Pinpoint the cell where the given text exists, returning its (X, Y) midpoint coordinate. 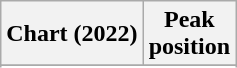
Peakposition (189, 34)
Chart (2022) (72, 34)
